Find where the given text appears and provide that cell's center as [x, y] coordinate. 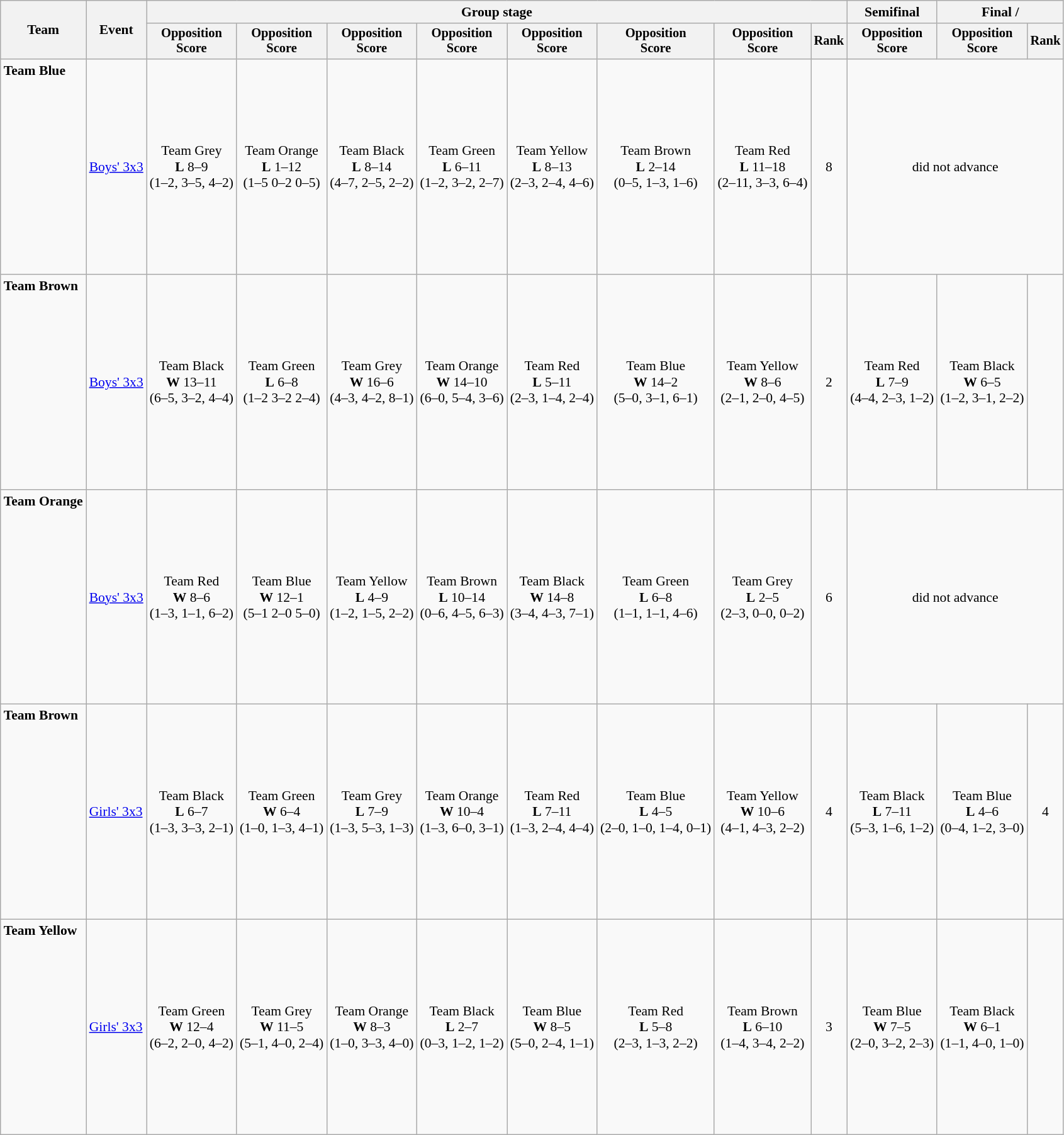
Team GreenW 6–4(1–0, 1–3, 4–1) [282, 812]
Team BrownL 2–14(0–5, 1–3, 1–6) [656, 167]
Semifinal [892, 12]
Team RedL 11–18(2–11, 3–3, 6–4) [763, 167]
Team GreenW 12–4(6–2, 2–0, 4–2) [191, 1027]
Team BrownL 6–10(1–4, 3–4, 2–2) [763, 1027]
Team BlackL 7–11(5–3, 1–6, 1–2) [892, 812]
Team Blue [43, 167]
Team GreyL 2–5(2–3, 0–0, 0–2) [763, 597]
Team OrangeW 8–3(1–0, 3–3, 4–0) [371, 1027]
Team GreenL 6–11(1–2, 3–2, 2–7) [462, 167]
Team YellowL 4–9(1–2, 1–5, 2–2) [371, 597]
Team OrangeL 1–12(1–5 0–2 0–5) [282, 167]
Team GreenL 6–8(1–1, 1–1, 4–6) [656, 597]
Team RedW 8–6(1–3, 1–1, 6–2) [191, 597]
8 [829, 167]
Team RedL 5–11(2–3, 1–4, 2–4) [552, 382]
Team BlackL 2–7(0–3, 1–2, 1–2) [462, 1027]
Event [116, 30]
Team RedL 7–11(1–3, 2–4, 4–4) [552, 812]
Team RedL 5–8(2–3, 1–3, 2–2) [656, 1027]
Team BlueW 8–5(5–0, 2–4, 1–1) [552, 1027]
Team Orange [43, 597]
Team GreyW 16–6(4–3, 4–2, 8–1) [371, 382]
Team BlueW 12–1(5–1 2–0 5–0) [282, 597]
Team BlueL 4–6(0–4, 1–2, 3–0) [982, 812]
Team YellowW 8–6(2–1, 2–0, 4–5) [763, 382]
Team GreyL 7–9(1–3, 5–3, 1–3) [371, 812]
Team BlackW 6–1(1–1, 4–0, 1–0) [982, 1027]
Team OrangeW 10–4(1–3, 6–0, 3–1) [462, 812]
Team GreyL 8–9(1–2, 3–5, 4–2) [191, 167]
Team RedL 7–9(4–4, 2–3, 1–2) [892, 382]
Team GreenL 6–8(1–2 3–2 2–4) [282, 382]
Team [43, 30]
2 [829, 382]
Team BlueL 4–5(2–0, 1–0, 1–4, 0–1) [656, 812]
Team BlackW 13–11(6–5, 3–2, 4–4) [191, 382]
Team BlueW 7–5(2–0, 3–2, 2–3) [892, 1027]
3 [829, 1027]
Team Yellow [43, 1027]
6 [829, 597]
Team OrangeW 14–10(6–0, 5–4, 3–6) [462, 382]
Team BlackL 8–14(4–7, 2–5, 2–2) [371, 167]
Final / [1000, 12]
Team YellowL 8–13(2–3, 2–4, 4–6) [552, 167]
Team YellowW 10–6(4–1, 4–3, 2–2) [763, 812]
Team BrownL 10–14(0–6, 4–5, 6–3) [462, 597]
Team BlackW 6–5(1–2, 3–1, 2–2) [982, 382]
Group stage [497, 12]
Team GreyW 11–5(5–1, 4–0, 2–4) [282, 1027]
Team BlackW 14–8(3–4, 4–3, 7–1) [552, 597]
Team BlueW 14–2(5–0, 3–1, 6–1) [656, 382]
Team BlackL 6–7(1–3, 3–3, 2–1) [191, 812]
